From the cell containing the given text, extract its center point as [x, y] coordinate. 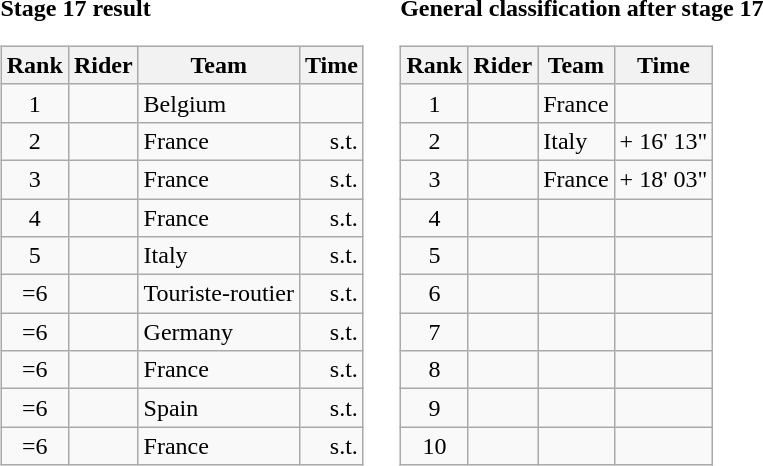
10 [434, 446]
9 [434, 408]
Germany [218, 332]
8 [434, 370]
+ 18' 03" [664, 179]
Touriste-routier [218, 294]
6 [434, 294]
Spain [218, 408]
+ 16' 13" [664, 141]
Belgium [218, 103]
7 [434, 332]
